From the cell containing the given text, extract its center point as [x, y] coordinate. 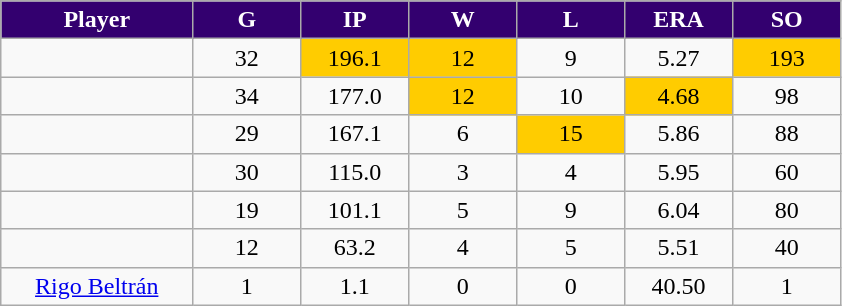
167.1 [355, 134]
177.0 [355, 96]
SO [787, 20]
34 [247, 96]
1.1 [355, 286]
196.1 [355, 58]
80 [787, 210]
19 [247, 210]
30 [247, 172]
15 [571, 134]
40 [787, 248]
193 [787, 58]
Rigo Beltrán [97, 286]
10 [571, 96]
6 [463, 134]
40.50 [679, 286]
6.04 [679, 210]
4.68 [679, 96]
115.0 [355, 172]
88 [787, 134]
ERA [679, 20]
5.86 [679, 134]
98 [787, 96]
Player [97, 20]
101.1 [355, 210]
IP [355, 20]
5.95 [679, 172]
63.2 [355, 248]
3 [463, 172]
5.51 [679, 248]
G [247, 20]
32 [247, 58]
L [571, 20]
29 [247, 134]
5.27 [679, 58]
60 [787, 172]
W [463, 20]
